Extract the (X, Y) coordinate from the center of the cell holding the provided text.  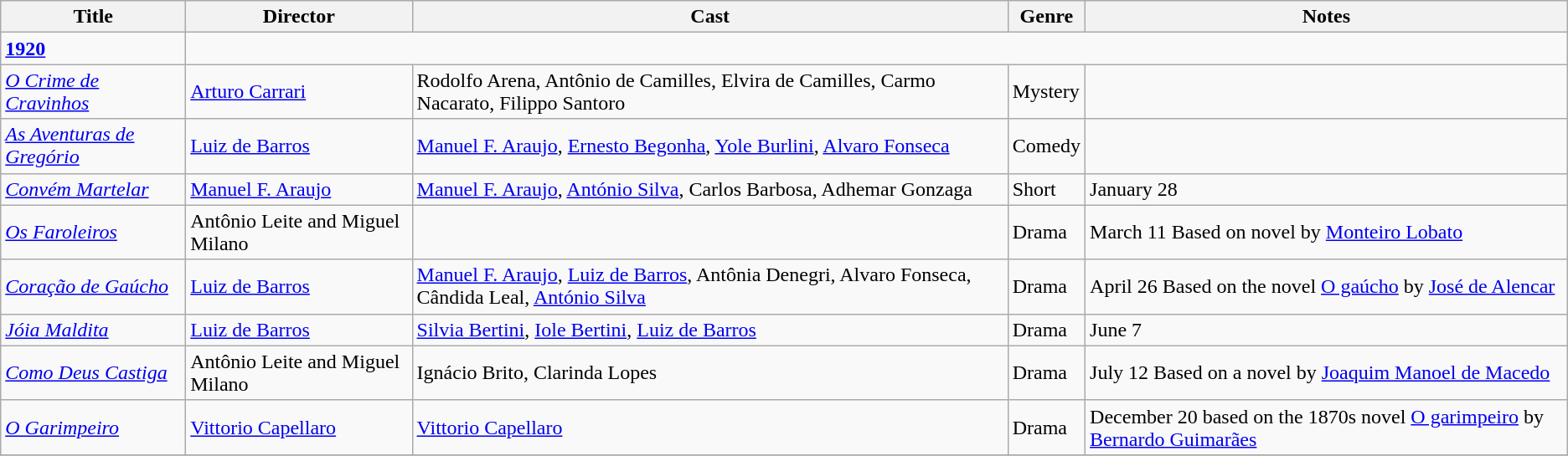
Notes (1327, 17)
Comedy (1046, 146)
Manuel F. Araujo, Ernesto Begonha, Yole Burlini, Alvaro Fonseca (710, 146)
Director (299, 17)
April 26 Based on the novel O gaúcho by José de Alencar (1327, 286)
Genre (1046, 17)
Silvia Bertini, Iole Bertini, Luiz de Barros (710, 330)
Title (94, 17)
O Garimpeiro (94, 427)
Ignácio Brito, Clarinda Lopes (710, 373)
1920 (94, 49)
March 11 Based on novel by Monteiro Lobato (1327, 233)
Mystery (1046, 92)
Coração de Gaúcho (94, 286)
July 12 Based on a novel by Joaquim Manoel de Macedo (1327, 373)
Arturo Carrari (299, 92)
Cast (710, 17)
As Aventuras de Gregório (94, 146)
O Crime de Cravinhos (94, 92)
Os Faroleiros (94, 233)
Rodolfo Arena, Antônio de Camilles, Elvira de Camilles, Carmo Nacarato, Filippo Santoro (710, 92)
Como Deus Castiga (94, 373)
January 28 (1327, 189)
June 7 (1327, 330)
Manuel F. Araujo (299, 189)
Jóia Maldita (94, 330)
Manuel F. Araujo, Luiz de Barros, Antônia Denegri, Alvaro Fonseca, Cândida Leal, António Silva (710, 286)
Convém Martelar (94, 189)
Short (1046, 189)
December 20 based on the 1870s novel O garimpeiro by Bernardo Guimarães (1327, 427)
Manuel F. Araujo, António Silva, Carlos Barbosa, Adhemar Gonzaga (710, 189)
